Identify which cell holds the provided text, then report its (x, y) central coordinate. 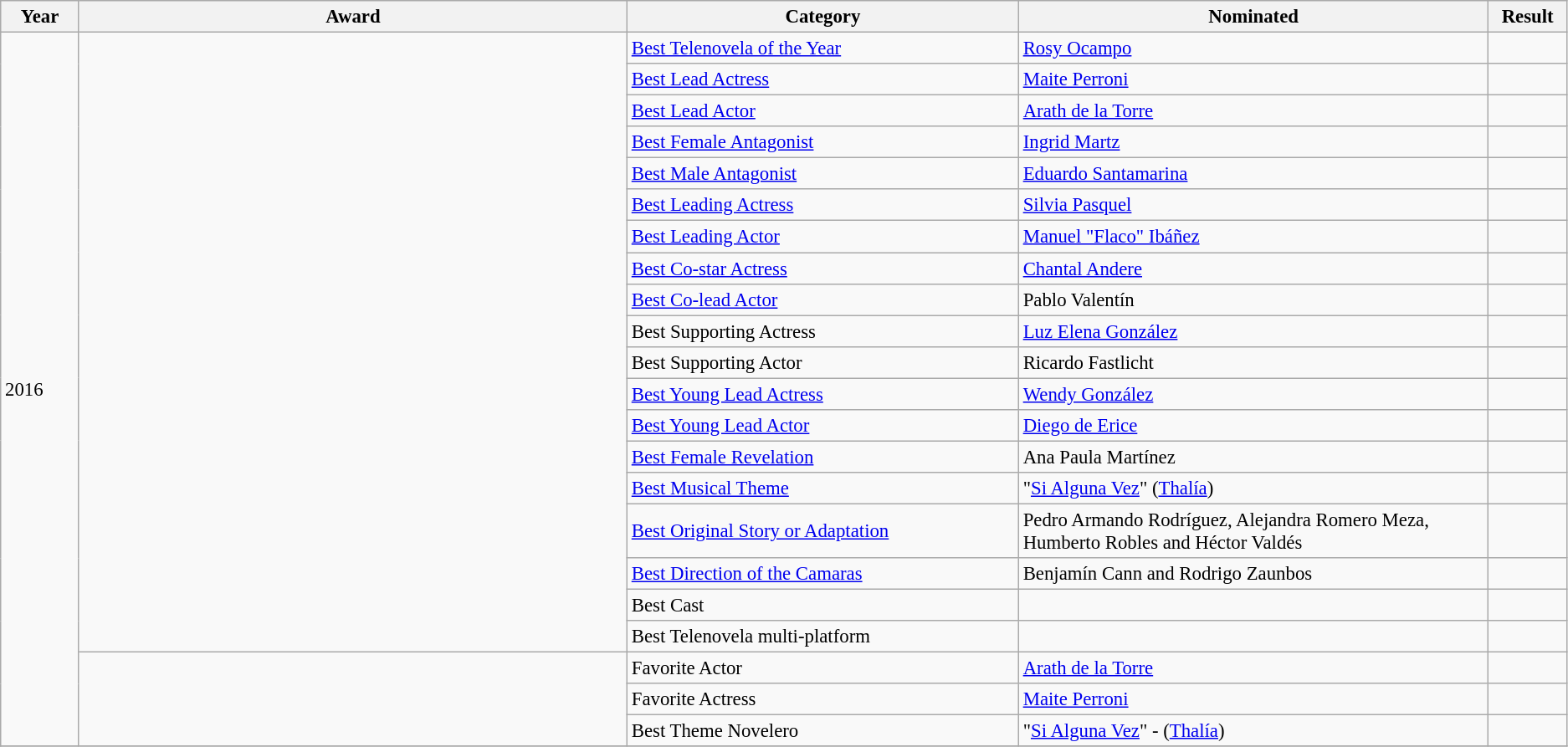
Best Theme Novelero (822, 731)
Nominated (1253, 17)
Best Supporting Actor (822, 362)
Best Female Revelation (822, 457)
Best Male Antagonist (822, 174)
Best Original Story or Adaptation (822, 530)
Best Lead Actor (822, 111)
Best Female Antagonist (822, 142)
Favorite Actor (822, 668)
Result (1528, 17)
Best Leading Actor (822, 237)
Pedro Armando Rodríguez, Alejandra Romero Meza, Humberto Robles and Héctor Valdés (1253, 530)
Best Young Lead Actress (822, 394)
Ana Paula Martínez (1253, 457)
2016 (40, 390)
Eduardo Santamarina (1253, 174)
Best Telenovela of the Year (822, 49)
Favorite Actress (822, 699)
Pablo Valentín (1253, 299)
Benjamín Cann and Rodrigo Zaunbos (1253, 574)
Best Co-lead Actor (822, 299)
Chantal Andere (1253, 269)
Award (353, 17)
Best Musical Theme (822, 489)
Year (40, 17)
Best Leading Actress (822, 205)
Ingrid Martz (1253, 142)
Wendy González (1253, 394)
Luz Elena González (1253, 331)
"Si Alguna Vez" - (Thalía) (1253, 731)
Best Direction of the Camaras (822, 574)
Best Telenovela multi-platform (822, 637)
Manuel "Flaco" Ibáñez (1253, 237)
Best Cast (822, 606)
Best Co-star Actress (822, 269)
Best Supporting Actress (822, 331)
Silvia Pasquel (1253, 205)
Category (822, 17)
"Si Alguna Vez" (Thalía) (1253, 489)
Best Lead Actress (822, 79)
Rosy Ocampo (1253, 49)
Diego de Erice (1253, 426)
Ricardo Fastlicht (1253, 362)
Best Young Lead Actor (822, 426)
